Extract the (X, Y) coordinate from the center of the cell holding the provided text.  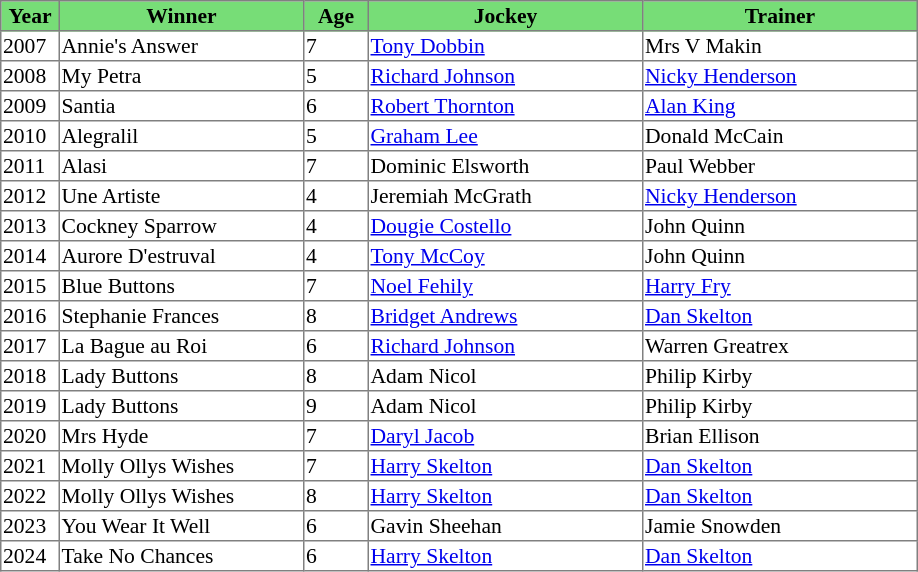
La Bague au Roi (181, 346)
Trainer (780, 16)
Alasi (181, 166)
Dougie Costello (505, 226)
Une Artiste (181, 196)
Blue Buttons (181, 286)
Mrs Hyde (181, 436)
My Petra (181, 76)
Tony Dobbin (505, 46)
9 (336, 406)
Harry Fry (780, 286)
Jockey (505, 16)
Mrs V Makin (780, 46)
Alegralil (181, 136)
2019 (30, 406)
Age (336, 16)
Paul Webber (780, 166)
2022 (30, 496)
2023 (30, 526)
You Wear It Well (181, 526)
2007 (30, 46)
Year (30, 16)
Gavin Sheehan (505, 526)
Stephanie Frances (181, 316)
2014 (30, 256)
Aurore D'estruval (181, 256)
2008 (30, 76)
Daryl Jacob (505, 436)
Cockney Sparrow (181, 226)
2011 (30, 166)
Winner (181, 16)
2018 (30, 376)
2010 (30, 136)
Donald McCain (780, 136)
Santia (181, 106)
Jeremiah McGrath (505, 196)
Warren Greatrex (780, 346)
2024 (30, 556)
2009 (30, 106)
Dominic Elsworth (505, 166)
2017 (30, 346)
2012 (30, 196)
Bridget Andrews (505, 316)
Annie's Answer (181, 46)
2013 (30, 226)
2020 (30, 436)
Robert Thornton (505, 106)
2016 (30, 316)
2015 (30, 286)
Tony McCoy (505, 256)
Graham Lee (505, 136)
2021 (30, 466)
Take No Chances (181, 556)
Noel Fehily (505, 286)
Brian Ellison (780, 436)
Jamie Snowden (780, 526)
Alan King (780, 106)
